Determine the [X, Y] coordinate at the center of the cell enclosing the given text.  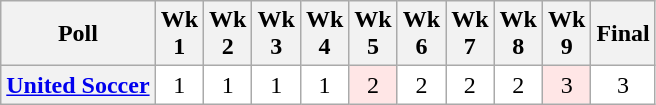
United Soccer [78, 85]
Poll [78, 34]
Wk7 [470, 34]
Wk1 [179, 34]
Wk8 [518, 34]
Wk6 [421, 34]
Wk9 [566, 34]
Wk5 [373, 34]
Wk2 [228, 34]
Wk3 [276, 34]
Wk4 [324, 34]
Final [623, 34]
